Identify which cell holds the provided text, then report its [X, Y] central coordinate. 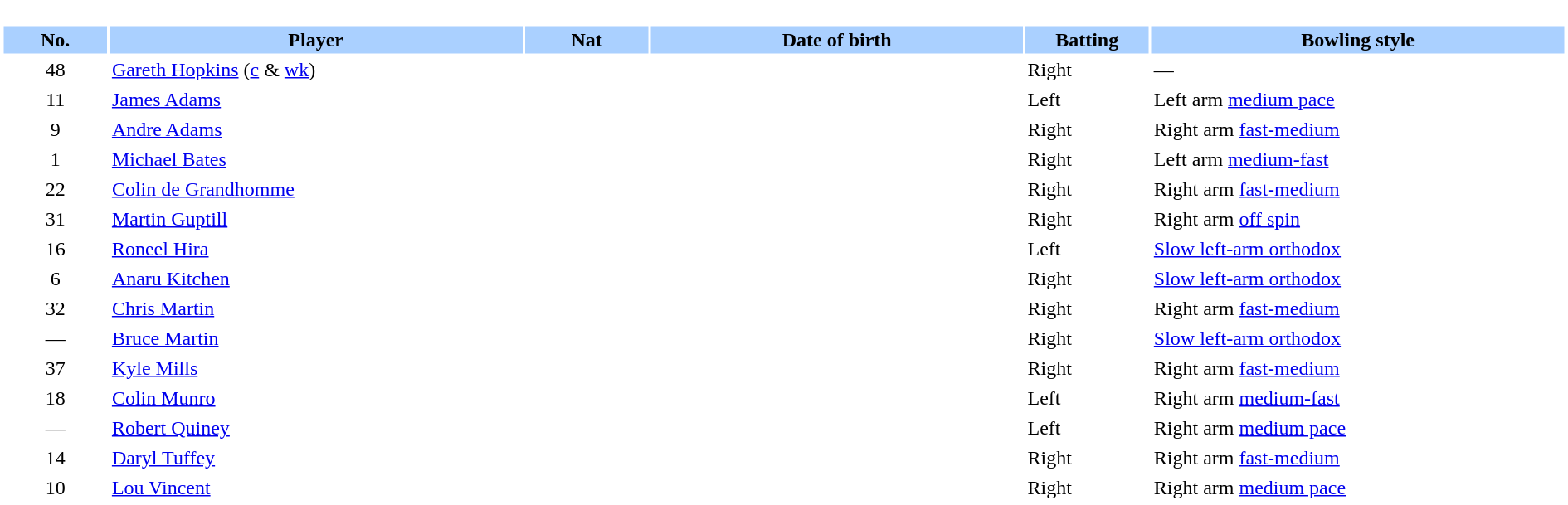
10 [55, 488]
6 [55, 279]
Right arm off spin [1358, 219]
Daryl Tuffey [316, 458]
Date of birth [837, 40]
11 [55, 100]
Kyle Mills [316, 368]
No. [55, 40]
James Adams [316, 100]
Chris Martin [316, 308]
22 [55, 189]
Martin Guptill [316, 219]
16 [55, 249]
Gareth Hopkins (c & wk) [316, 70]
Anaru Kitchen [316, 279]
Bruce Martin [316, 338]
48 [55, 70]
Left arm medium-fast [1358, 159]
9 [55, 129]
Batting [1087, 40]
Bowling style [1358, 40]
Robert Quiney [316, 428]
Nat [586, 40]
Colin de Grandhomme [316, 189]
Right arm medium-fast [1358, 398]
Left arm medium pace [1358, 100]
Roneel Hira [316, 249]
Colin Munro [316, 398]
1 [55, 159]
Michael Bates [316, 159]
Player [316, 40]
37 [55, 368]
14 [55, 458]
32 [55, 308]
Andre Adams [316, 129]
Lou Vincent [316, 488]
31 [55, 219]
18 [55, 398]
